Find where the given text appears and provide that cell's center as [x, y] coordinate. 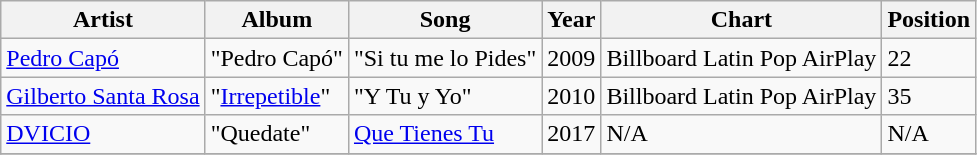
2017 [572, 134]
"Si tu me lo Pides" [444, 58]
22 [929, 58]
2009 [572, 58]
Position [929, 20]
"Pedro Capó" [276, 58]
DVICIO [103, 134]
Chart [742, 20]
Year [572, 20]
"Y Tu y Yo" [444, 96]
Que Tienes Tu [444, 134]
2010 [572, 96]
Song [444, 20]
Album [276, 20]
Gilberto Santa Rosa [103, 96]
"Quedate" [276, 134]
Pedro Capó [103, 58]
35 [929, 96]
Artist [103, 20]
"Irrepetible" [276, 96]
